Return the [x, y] coordinate for the center point of the cell that contains the specified text.  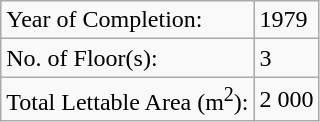
Year of Completion: [128, 20]
2 000 [286, 100]
Total Lettable Area (m2): [128, 100]
No. of Floor(s): [128, 58]
1979 [286, 20]
3 [286, 58]
